Scan for the cell matching the given text and deliver its [x, y] coordinate at center. 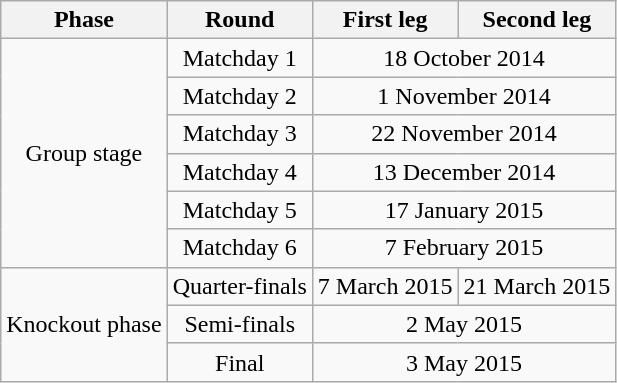
Round [240, 20]
17 January 2015 [464, 210]
Matchday 1 [240, 58]
Matchday 2 [240, 96]
13 December 2014 [464, 172]
Matchday 5 [240, 210]
1 November 2014 [464, 96]
2 May 2015 [464, 324]
7 February 2015 [464, 248]
Knockout phase [84, 324]
Matchday 4 [240, 172]
Semi-finals [240, 324]
Phase [84, 20]
First leg [385, 20]
Matchday 6 [240, 248]
Quarter-finals [240, 286]
Final [240, 362]
Group stage [84, 153]
21 March 2015 [537, 286]
22 November 2014 [464, 134]
7 March 2015 [385, 286]
Second leg [537, 20]
18 October 2014 [464, 58]
3 May 2015 [464, 362]
Matchday 3 [240, 134]
